Determine the (x, y) coordinate at the center of the cell enclosing the given text.  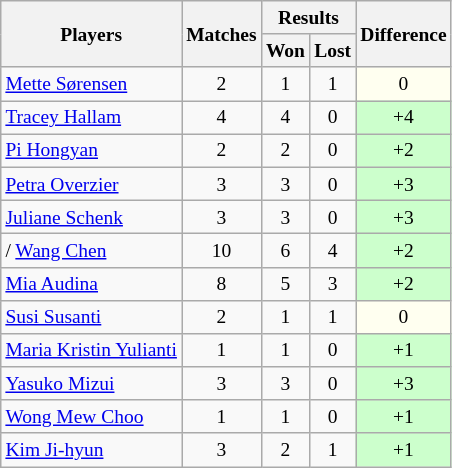
Won (285, 50)
Kim Ji-hyun (92, 450)
/ Wang Chen (92, 250)
Difference (404, 34)
Tracey Hallam (92, 118)
6 (285, 250)
10 (222, 250)
Wong Mew Choo (92, 416)
Maria Kristin Yulianti (92, 350)
Lost (333, 50)
Mette Sørensen (92, 84)
Juliane Schenk (92, 216)
Mia Audina (92, 284)
Matches (222, 34)
Pi Hongyan (92, 150)
Players (92, 34)
5 (285, 284)
8 (222, 284)
Petra Overzier (92, 184)
Susi Susanti (92, 316)
Results (308, 18)
+4 (404, 118)
Yasuko Mizui (92, 384)
